Extract the (x, y) coordinate from the center of the cell holding the provided text.  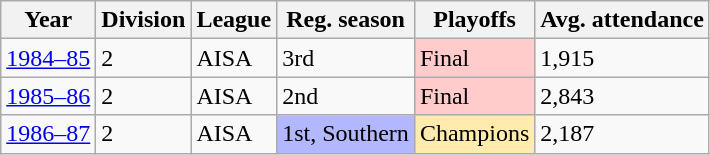
1st, Southern (346, 134)
Playoffs (474, 20)
Avg. attendance (622, 20)
Year (48, 20)
1985–86 (48, 96)
Champions (474, 134)
Division (144, 20)
League (234, 20)
2,843 (622, 96)
1,915 (622, 58)
2,187 (622, 134)
1984–85 (48, 58)
1986–87 (48, 134)
Reg. season (346, 20)
2nd (346, 96)
3rd (346, 58)
